Pinpoint the cell where the given text exists, returning its (X, Y) midpoint coordinate. 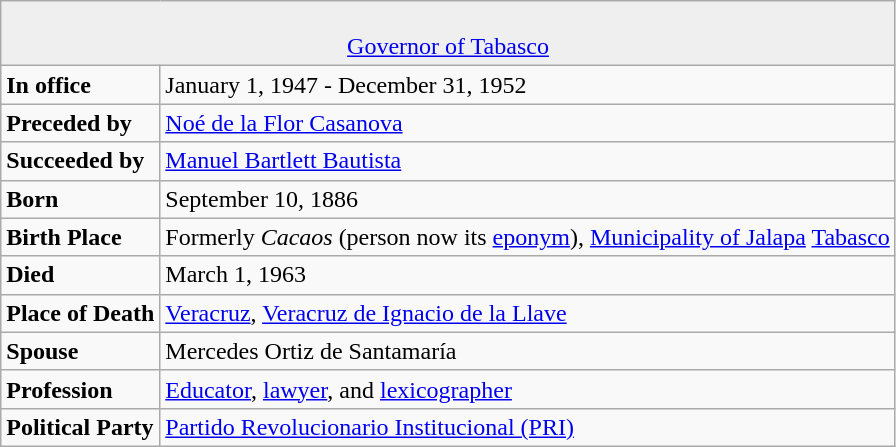
Succeeded by (80, 161)
Place of Death (80, 313)
Spouse (80, 351)
Manuel Bartlett Bautista (528, 161)
Educator, lawyer, and lexicographer (528, 389)
In office (80, 85)
Formerly Cacaos (person now its eponym), Municipality of Jalapa Tabasco (528, 237)
Born (80, 199)
March 1, 1963 (528, 275)
Birth Place (80, 237)
Veracruz, Veracruz de Ignacio de la Llave (528, 313)
Noé de la Flor Casanova (528, 123)
Preceded by (80, 123)
Political Party (80, 427)
September 10, 1886 (528, 199)
Profession (80, 389)
Governor of Tabasco (448, 34)
January 1, 1947 - December 31, 1952 (528, 85)
Mercedes Ortiz de Santamaría (528, 351)
Died (80, 275)
Partido Revolucionario Institucional (PRI) (528, 427)
